Return [x, y] of the center of cell containing provided text 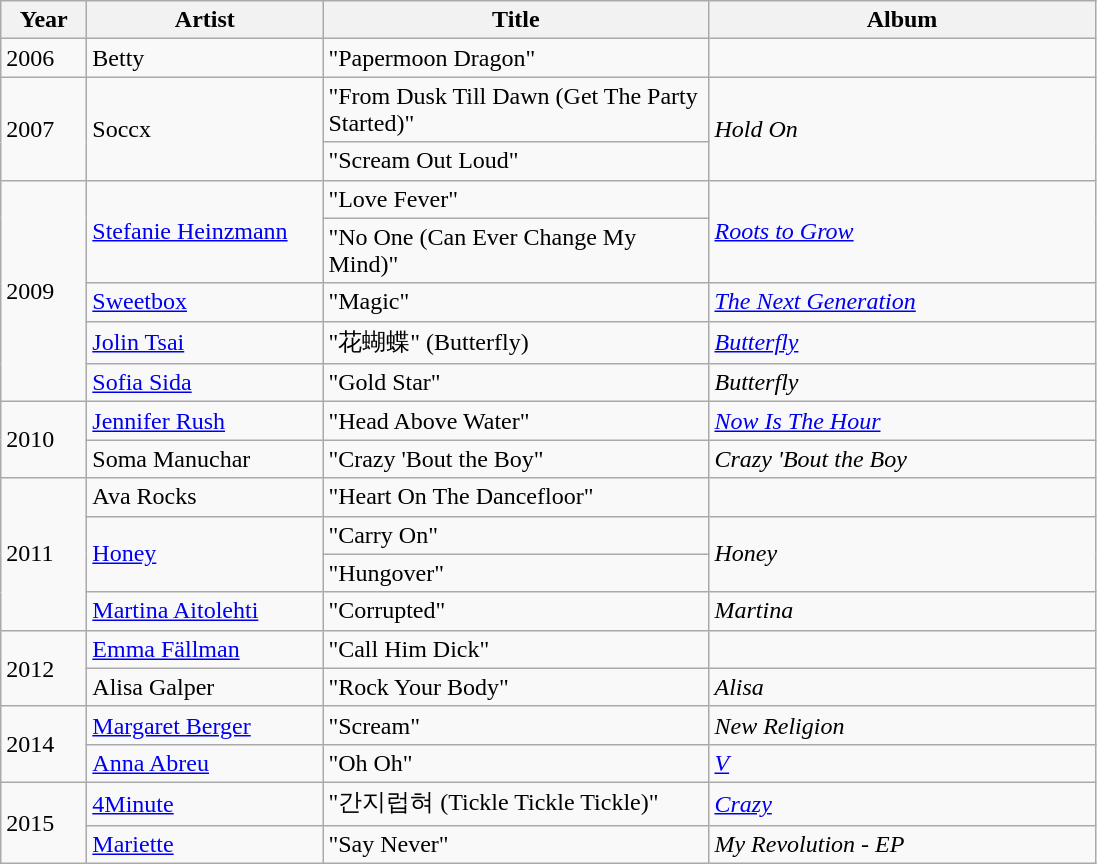
2010 [44, 440]
Title [516, 20]
V [902, 763]
"Corrupted" [516, 611]
Jolin Tsai [205, 342]
Jennifer Rush [205, 421]
"Crazy 'Bout the Boy" [516, 459]
Roots to Grow [902, 232]
"Heart On The Dancefloor" [516, 497]
Emma Fällman [205, 649]
"Papermoon Dragon" [516, 58]
Martina Aitolehti [205, 611]
Alisa [902, 687]
Crazy [902, 804]
2015 [44, 822]
"Scream Out Loud" [516, 161]
Margaret Berger [205, 725]
Mariette [205, 844]
"花蝴蝶" (Butterfly) [516, 342]
"Call Him Dick" [516, 649]
Stefanie Heinzmann [205, 232]
Year [44, 20]
Artist [205, 20]
2014 [44, 744]
"Gold Star" [516, 383]
"No One (Can Ever Change My Mind)" [516, 250]
"Carry On" [516, 535]
Alisa Galper [205, 687]
New Religion [902, 725]
"Head Above Water" [516, 421]
2009 [44, 291]
Sweetbox [205, 302]
Hold On [902, 128]
Ava Rocks [205, 497]
"Magic" [516, 302]
"Oh Oh" [516, 763]
2006 [44, 58]
Now Is The Hour [902, 421]
"Say Never" [516, 844]
"Rock Your Body" [516, 687]
Crazy 'Bout the Boy [902, 459]
Sofia Sida [205, 383]
Soccx [205, 128]
Soma Manuchar [205, 459]
Betty [205, 58]
2012 [44, 668]
"간지럽혀 (Tickle Tickle Tickle)" [516, 804]
Album [902, 20]
"From Dusk Till Dawn (Get The Party Started)" [516, 110]
"Hungover" [516, 573]
My Revolution - EP [902, 844]
2011 [44, 554]
The Next Generation [902, 302]
Anna Abreu [205, 763]
2007 [44, 128]
"Love Fever" [516, 199]
"Scream" [516, 725]
4Minute [205, 804]
Martina [902, 611]
